Locate the cell with the specified text and output its [x, y] center coordinate. 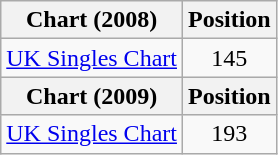
145 [229, 58]
193 [229, 134]
Chart (2009) [92, 96]
Chart (2008) [92, 20]
